Extract the [x, y] coordinate from the center of the cell holding the provided text.  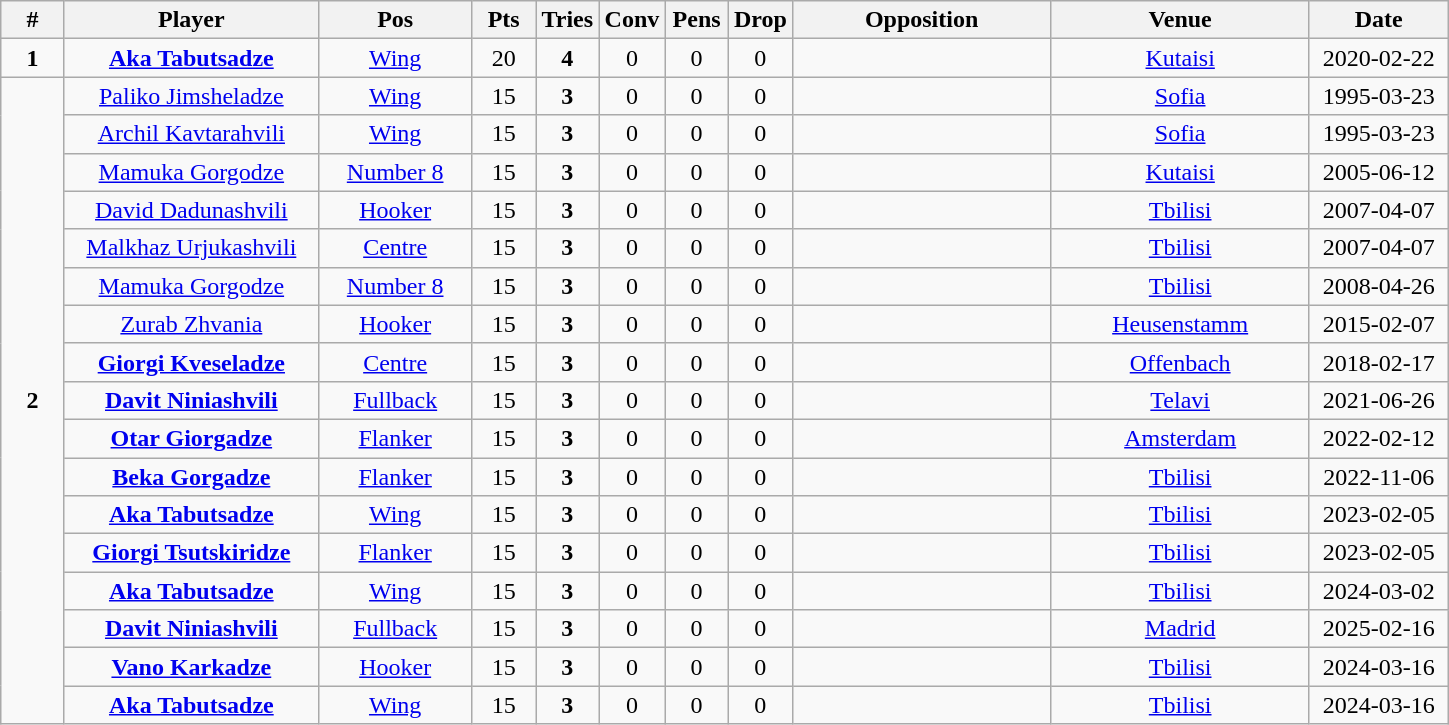
Player [191, 20]
2020-02-22 [1378, 58]
Pts [504, 20]
2022-02-12 [1378, 438]
4 [568, 58]
Malkhaz Urjukashvili [191, 248]
# [33, 20]
Conv [632, 20]
Pos [395, 20]
Date [1378, 20]
Zurab Zhvania [191, 324]
Heusenstamm [1180, 324]
2021-06-26 [1378, 400]
Giorgi Kveseladze [191, 362]
Offenbach [1180, 362]
Archil Kavtarahvili [191, 134]
Giorgi Tsutskiridze [191, 553]
Beka Gorgadze [191, 477]
2015-02-07 [1378, 324]
2008-04-26 [1378, 286]
2005-06-12 [1378, 172]
Paliko Jimsheladze [191, 96]
Drop [760, 20]
Opposition [922, 20]
2 [33, 400]
Telavi [1180, 400]
20 [504, 58]
Otar Giorgadze [191, 438]
1 [33, 58]
2018-02-17 [1378, 362]
Madrid [1180, 629]
2025-02-16 [1378, 629]
Amsterdam [1180, 438]
Venue [1180, 20]
2022-11-06 [1378, 477]
Pens [697, 20]
Vano Karkadze [191, 667]
Tries [568, 20]
David Dadunashvili [191, 210]
2024-03-02 [1378, 591]
